Return (X, Y) of the center of cell containing provided text 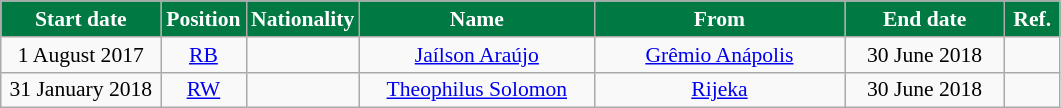
From (719, 19)
Theophilus Solomon (476, 90)
Ref. (1032, 19)
Nationality (302, 19)
Grêmio Anápolis (719, 55)
Jaílson Araújo (476, 55)
RB (204, 55)
End date (925, 19)
Position (204, 19)
Name (476, 19)
Rijeka (719, 90)
RW (204, 90)
31 January 2018 (81, 90)
1 August 2017 (81, 55)
Start date (81, 19)
